Return [x, y] of the center of cell containing provided text 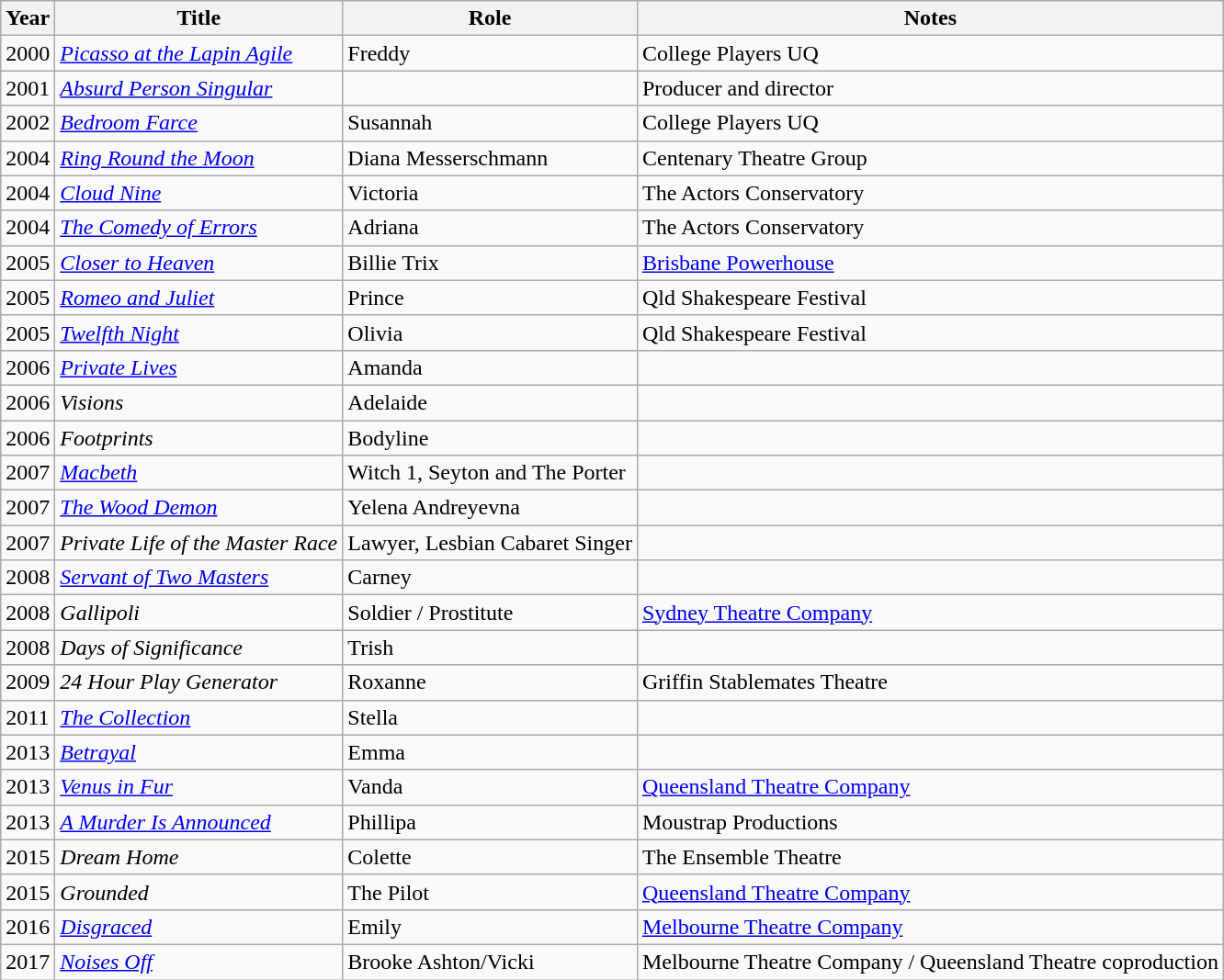
Twelfth Night [198, 332]
Centenary Theatre Group [930, 158]
Footprints [198, 438]
2017 [28, 962]
Prince [491, 298]
Moustrap Productions [930, 822]
Days of Significance [198, 648]
Romeo and Juliet [198, 298]
2002 [28, 123]
Victoria [491, 193]
Susannah [491, 123]
Betrayal [198, 752]
The Pilot [491, 892]
Venus in Fur [198, 787]
A Murder Is Announced [198, 822]
Phillipa [491, 822]
Adriana [491, 228]
Bodyline [491, 438]
Sydney Theatre Company [930, 613]
Private Lives [198, 367]
Carney [491, 578]
Melbourne Theatre Company [930, 927]
Griffin Stablemates Theatre [930, 682]
Lawyer, Lesbian Cabaret Singer [491, 543]
Adelaide [491, 402]
Olivia [491, 332]
Emily [491, 927]
Soldier / Prostitute [491, 613]
The Collection [198, 717]
Macbeth [198, 473]
2001 [28, 88]
Role [491, 18]
Melbourne Theatre Company / Queensland Theatre coproduction [930, 962]
24 Hour Play Generator [198, 682]
Stella [491, 717]
Closer to Heaven [198, 263]
Absurd Person Singular [198, 88]
Trish [491, 648]
2011 [28, 717]
Grounded [198, 892]
Ring Round the Moon [198, 158]
Notes [930, 18]
Yelena Andreyevna [491, 508]
Amanda [491, 367]
2009 [28, 682]
Servant of Two Masters [198, 578]
Freddy [491, 53]
Year [28, 18]
Colette [491, 857]
Witch 1, Seyton and The Porter [491, 473]
Private Life of the Master Race [198, 543]
The Ensemble Theatre [930, 857]
Diana Messerschmann [491, 158]
Gallipoli [198, 613]
Roxanne [491, 682]
Dream Home [198, 857]
Visions [198, 402]
Noises Off [198, 962]
Bedroom Farce [198, 123]
Brooke Ashton/Vicki [491, 962]
Billie Trix [491, 263]
Emma [491, 752]
Brisbane Powerhouse [930, 263]
Producer and director [930, 88]
2016 [28, 927]
Title [198, 18]
Disgraced [198, 927]
Picasso at the Lapin Agile [198, 53]
2000 [28, 53]
The Wood Demon [198, 508]
Vanda [491, 787]
Cloud Nine [198, 193]
The Comedy of Errors [198, 228]
